Output the [x, y] coordinate of the center of the cell containing the given text.  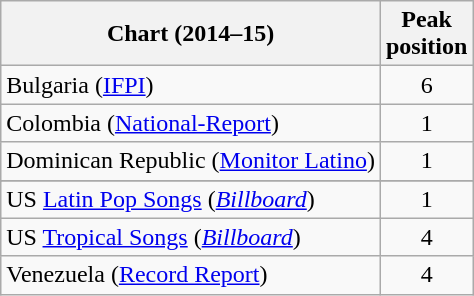
Peakposition [426, 34]
Chart (2014–15) [191, 34]
Bulgaria (IFPI) [191, 85]
Dominican Republic (Monitor Latino) [191, 161]
6 [426, 85]
Venezuela (Record Report) [191, 275]
Colombia (National-Report) [191, 123]
US Tropical Songs (Billboard) [191, 237]
US Latin Pop Songs (Billboard) [191, 199]
